Pinpoint the cell where the given text exists, returning its (x, y) midpoint coordinate. 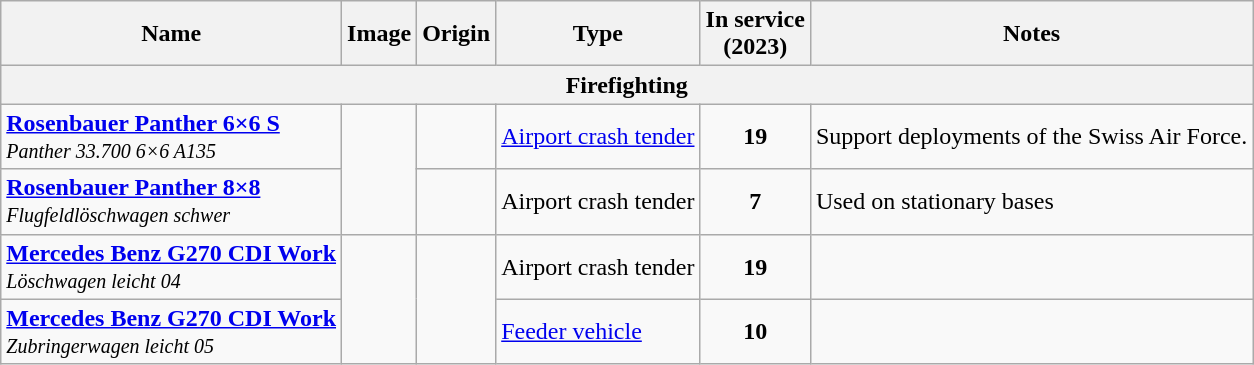
7 (755, 202)
Image (380, 34)
Name (172, 34)
Origin (456, 34)
Support deployments of the Swiss Air Force. (1031, 136)
In service(2023) (755, 34)
Mercedes Benz G270 CDI WorkLöschwagen leicht 04 (172, 266)
Used on stationary bases (1031, 202)
Firefighting (627, 85)
Rosenbauer Panther 8×8Flugfeldlöschwagen schwer (172, 202)
Feeder vehicle (598, 332)
Mercedes Benz G270 CDI WorkZubringerwagen leicht 05 (172, 332)
10 (755, 332)
Notes (1031, 34)
Type (598, 34)
Rosenbauer Panther 6×6 SPanther 33.700 6×6 A135 (172, 136)
